Return [x, y] of the center of cell containing provided text 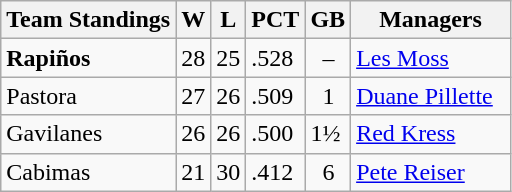
1 [328, 96]
21 [194, 172]
Rapiños [88, 58]
Pete Reiser [431, 172]
27 [194, 96]
Managers [431, 20]
Gavilanes [88, 134]
.528 [276, 58]
28 [194, 58]
.509 [276, 96]
PCT [276, 20]
Duane Pillette [431, 96]
.500 [276, 134]
.412 [276, 172]
Les Moss [431, 58]
W [194, 20]
Pastora [88, 96]
1½ [328, 134]
Team Standings [88, 20]
L [228, 20]
6 [328, 172]
GB [328, 20]
25 [228, 58]
Cabimas [88, 172]
Red Kress [431, 134]
– [328, 58]
30 [228, 172]
